For the text-containing cell, return its midpoint in [X, Y] coordinate format. 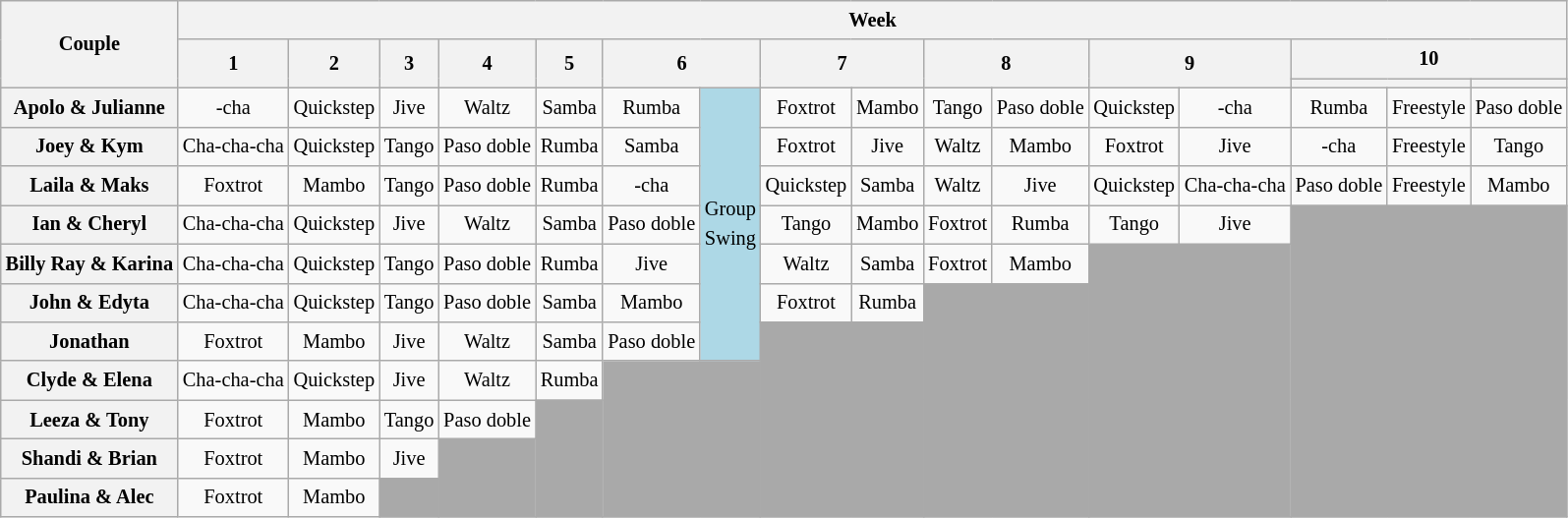
Week [873, 20]
2 [334, 63]
5 [570, 63]
10 [1429, 59]
John & Edyta [89, 303]
Paulina & Alec [89, 497]
Shandi & Brian [89, 458]
1 [234, 63]
Joey & Kym [89, 146]
Billy Ray & Karina [89, 263]
Laila & Maks [89, 186]
Apolo & Julianne [89, 107]
Clyde & Elena [89, 380]
Jonathan [89, 341]
8 [1006, 63]
Ian & Cheryl [89, 224]
9 [1190, 63]
7 [842, 63]
3 [409, 63]
Leeza & Tony [89, 420]
4 [488, 63]
GroupSwing [730, 224]
6 [681, 63]
Couple [89, 43]
